Return the (x, y) coordinate for the center point of the cell that contains the specified text.  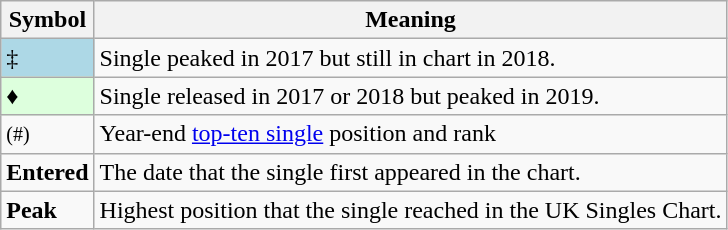
Single peaked in 2017 but still in chart in 2018. (410, 58)
(#) (48, 134)
Symbol (48, 20)
The date that the single first appeared in the chart. (410, 172)
Meaning (410, 20)
Year-end top-ten single position and rank (410, 134)
Single released in 2017 or 2018 but peaked in 2019. (410, 96)
‡ (48, 58)
Highest position that the single reached in the UK Singles Chart. (410, 210)
Peak (48, 210)
Entered (48, 172)
♦ (48, 96)
